Determine the [X, Y] coordinate at the center of the cell enclosing the given text.  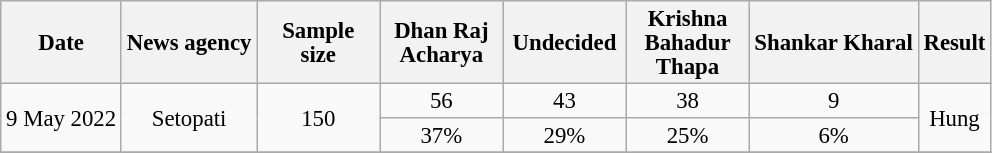
Date [62, 42]
29% [564, 136]
Shankar Kharal [834, 42]
Setopati [188, 118]
9 [834, 102]
Undecided [564, 42]
38 [688, 102]
6% [834, 136]
56 [442, 102]
Sample size [318, 42]
25% [688, 136]
150 [318, 118]
Hung [954, 118]
Dhan Raj Acharya [442, 42]
9 May 2022 [62, 118]
Krishna Bahadur Thapa [688, 42]
43 [564, 102]
Result [954, 42]
News agency [188, 42]
37% [442, 136]
